Locate the cell with the specified text and output its (X, Y) center coordinate. 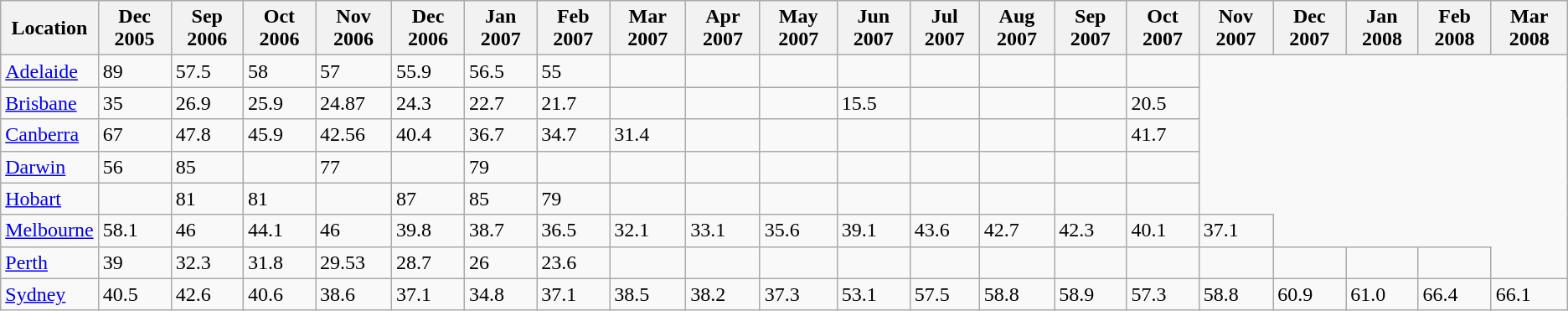
61.0 (1382, 294)
Aug 2007 (1017, 29)
38.6 (353, 294)
Oct 2006 (279, 29)
Jan 2008 (1382, 29)
Nov 2006 (353, 29)
36.5 (573, 231)
Apr 2007 (723, 29)
Feb 2008 (1454, 29)
66.1 (1529, 294)
15.5 (873, 103)
37.3 (798, 294)
31.8 (279, 262)
42.6 (207, 294)
39 (134, 262)
39.8 (429, 231)
Jan 2007 (501, 29)
Dec 2007 (1310, 29)
29.53 (353, 262)
26 (501, 262)
Melbourne (49, 231)
32.3 (207, 262)
26.9 (207, 103)
87 (429, 199)
89 (134, 71)
58.1 (134, 231)
Canberra (49, 135)
58.9 (1091, 294)
36.7 (501, 135)
40.6 (279, 294)
Mar 2007 (648, 29)
56 (134, 167)
Perth (49, 262)
Mar 2008 (1529, 29)
67 (134, 135)
21.7 (573, 103)
Sep 2007 (1091, 29)
May 2007 (798, 29)
60.9 (1310, 294)
42.3 (1091, 231)
35 (134, 103)
56.5 (501, 71)
24.87 (353, 103)
33.1 (723, 231)
45.9 (279, 135)
57.3 (1163, 294)
38.7 (501, 231)
20.5 (1163, 103)
31.4 (648, 135)
Hobart (49, 199)
22.7 (501, 103)
Adelaide (49, 71)
Location (49, 29)
55.9 (429, 71)
40.1 (1163, 231)
42.7 (1017, 231)
24.3 (429, 103)
Oct 2007 (1163, 29)
Darwin (49, 167)
Nov 2007 (1236, 29)
Feb 2007 (573, 29)
55 (573, 71)
Brisbane (49, 103)
23.6 (573, 262)
39.1 (873, 231)
43.6 (945, 231)
44.1 (279, 231)
38.5 (648, 294)
77 (353, 167)
53.1 (873, 294)
58 (279, 71)
28.7 (429, 262)
40.5 (134, 294)
32.1 (648, 231)
35.6 (798, 231)
34.8 (501, 294)
66.4 (1454, 294)
38.2 (723, 294)
Jun 2007 (873, 29)
41.7 (1163, 135)
Dec 2006 (429, 29)
25.9 (279, 103)
47.8 (207, 135)
Sydney (49, 294)
57 (353, 71)
Sep 2006 (207, 29)
Jul 2007 (945, 29)
Dec 2005 (134, 29)
42.56 (353, 135)
40.4 (429, 135)
34.7 (573, 135)
